Scan for the cell matching the given text and deliver its (x, y) coordinate at center. 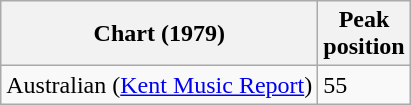
Peakposition (364, 34)
Australian (Kent Music Report) (160, 85)
55 (364, 85)
Chart (1979) (160, 34)
